From the cell containing the given text, extract its center point as [X, Y] coordinate. 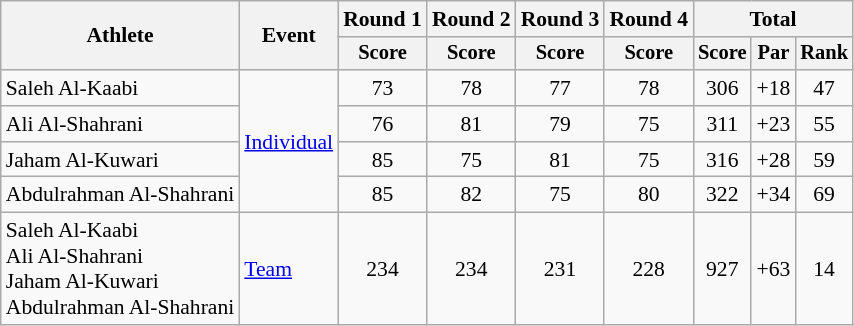
Rank [824, 54]
80 [648, 195]
14 [824, 269]
927 [722, 269]
Ali Al-Shahrani [120, 124]
+18 [773, 88]
Abdulrahman Al-Shahrani [120, 195]
+28 [773, 160]
73 [382, 88]
Individual [288, 141]
Jaham Al-Kuwari [120, 160]
47 [824, 88]
Round 1 [382, 19]
Round 2 [472, 19]
+63 [773, 269]
316 [722, 160]
Par [773, 54]
+23 [773, 124]
77 [560, 88]
228 [648, 269]
Team [288, 269]
Round 3 [560, 19]
Event [288, 36]
322 [722, 195]
59 [824, 160]
55 [824, 124]
79 [560, 124]
306 [722, 88]
Saleh Al-Kaabi [120, 88]
311 [722, 124]
+34 [773, 195]
Total [773, 19]
76 [382, 124]
82 [472, 195]
69 [824, 195]
231 [560, 269]
Saleh Al-KaabiAli Al-ShahraniJaham Al-KuwariAbdulrahman Al-Shahrani [120, 269]
Athlete [120, 36]
Round 4 [648, 19]
